Determine the (X, Y) coordinate at the center of the cell enclosing the given text.  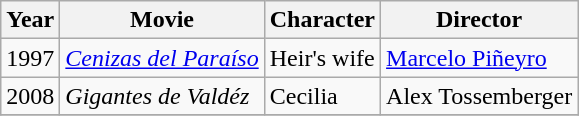
Alex Tossemberger (480, 96)
Cecilia (322, 96)
2008 (30, 96)
Marcelo Piñeyro (480, 58)
Director (480, 20)
Movie (162, 20)
Heir's wife (322, 58)
1997 (30, 58)
Character (322, 20)
Cenizas del Paraíso (162, 58)
Year (30, 20)
Gigantes de Valdéz (162, 96)
